Return [X, Y] of the center of cell containing provided text 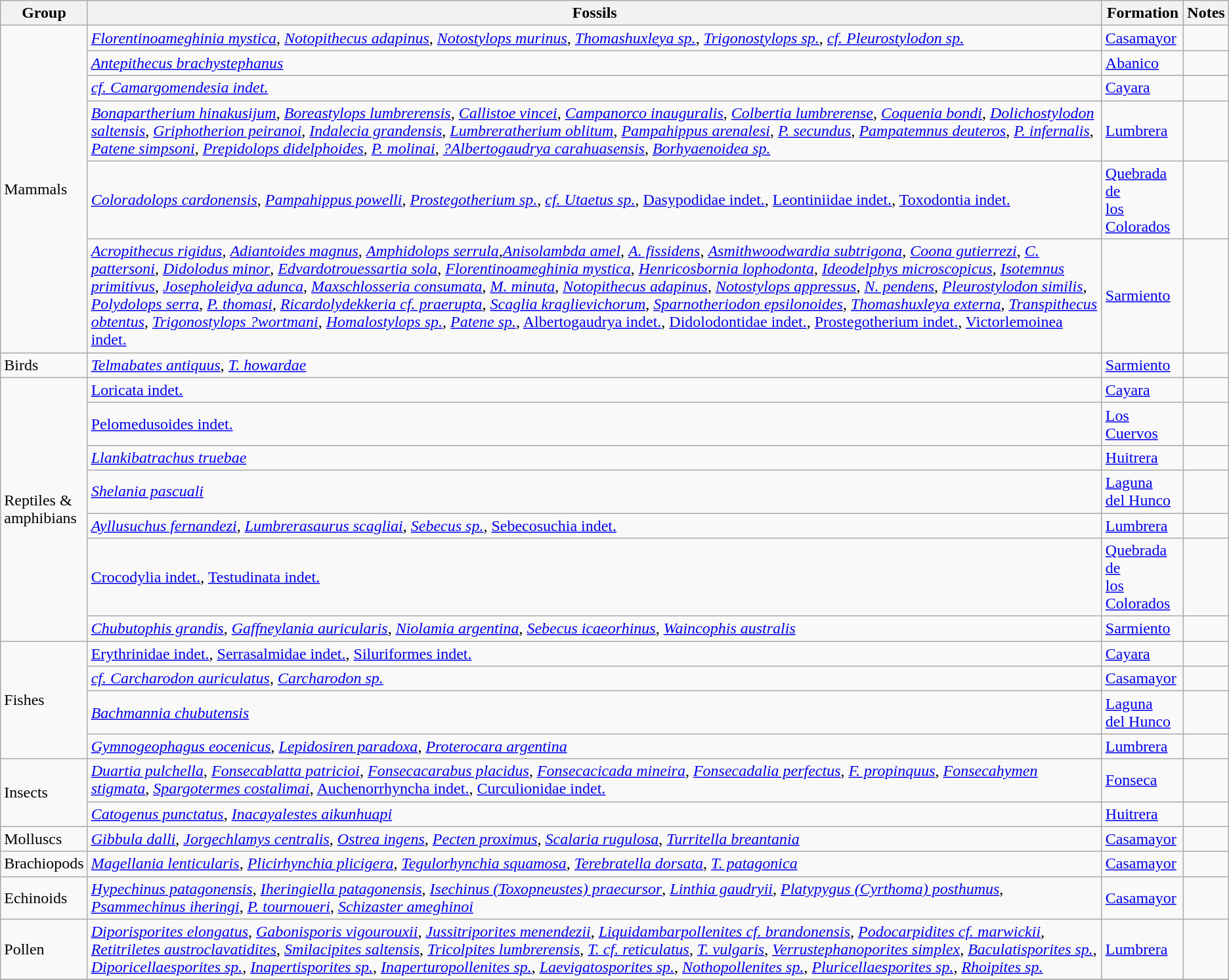
Llankibatrachus truebae [595, 458]
Shelania pascuali [595, 491]
Loricata indet. [595, 390]
cf. Carcharodon auriculatus, Carcharodon sp. [595, 679]
Gibbula dalli, Jorgechlamys centralis, Ostrea ingens, Pecten proximus, Scalaria rugulosa, Turritella breantania [595, 839]
Crocodylia indet., Testudinata indet. [595, 578]
Pollen [44, 949]
Formation [1142, 13]
Coloradolops cardonensis, Pampahippus powelli, Prostegotherium sp., cf. Utaetus sp., Dasypodidae indet., Leontiniidae indet., Toxodontia indet. [595, 200]
Pelomedusoides indet. [595, 424]
Erythrinidae indet., Serrasalmidae indet., Siluriformes indet. [595, 654]
Chubutophis grandis, Gaffneylania auricularis, Niolamia argentina, Sebecus icaeorhinus, Waincophis australis [595, 629]
Brachiopods [44, 864]
Los Cuervos [1142, 424]
Abanico [1142, 63]
Florentinoameghinia mystica, Notopithecus adapinus, Notostylops murinus, Thomashuxleya sp., Trigonostylops sp., cf. Pleurostylodon sp. [595, 38]
Bachmannia chubutensis [595, 713]
Notes [1206, 13]
Molluscs [44, 839]
Magellania lenticularis, Plicirhynchia plicigera, Tegulorhynchia squamosa, Terebratella dorsata, T. patagonica [595, 864]
Antepithecus brachystephanus [595, 63]
Fishes [44, 700]
Group [44, 13]
Gymnogeophagus eocenicus, Lepidosiren paradoxa, Proterocara argentina [595, 746]
Telmabates antiquus, T. howardae [595, 365]
Insects [44, 793]
Fonseca [1142, 780]
Echinoids [44, 898]
Birds [44, 365]
Ayllusuchus fernandezi, Lumbrerasaurus scagliai, Sebecus sp., Sebecosuchia indet. [595, 526]
Catogenus punctatus, Inacayalestes aikunhuapi [595, 814]
Mammals [44, 189]
Reptiles &amphibians [44, 509]
Fossils [595, 13]
cf. Camargomendesia indet. [595, 88]
